Return the [x, y] coordinate for the center point of the cell that contains the specified text.  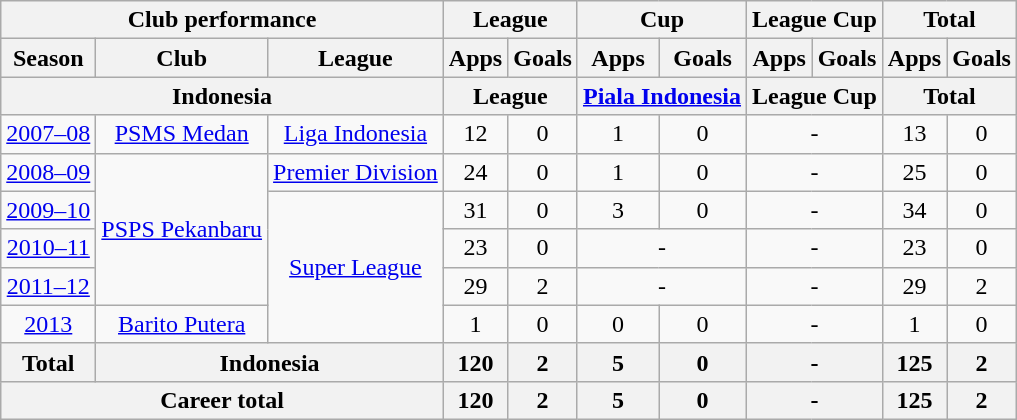
2008–09 [48, 172]
2007–08 [48, 134]
24 [475, 172]
3 [618, 210]
31 [475, 210]
Premier Division [356, 172]
Piala Indonesia [662, 96]
Season [48, 58]
2013 [48, 324]
12 [475, 134]
Club performance [222, 20]
Super League [356, 267]
25 [914, 172]
Barito Putera [182, 324]
2009–10 [48, 210]
13 [914, 134]
Club [182, 58]
PSPS Pekanbaru [182, 229]
Career total [222, 400]
Liga Indonesia [356, 134]
34 [914, 210]
PSMS Medan [182, 134]
2011–12 [48, 286]
2010–11 [48, 248]
Cup [662, 20]
